Output the (x, y) coordinate of the center of the cell containing the given text.  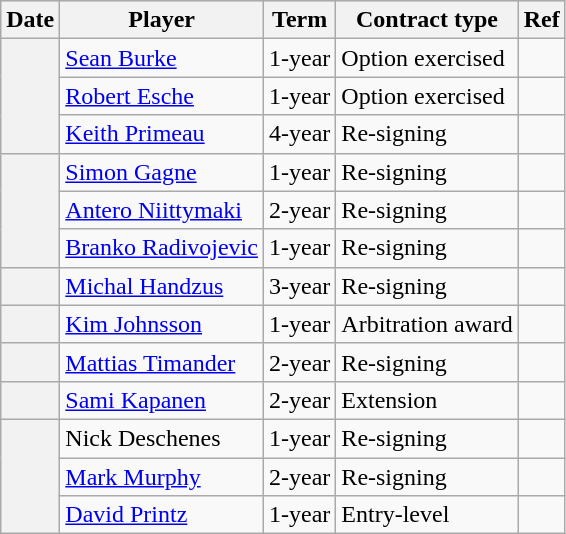
Simon Gagne (162, 172)
Nick Deschenes (162, 438)
Player (162, 20)
David Printz (162, 515)
Branko Radivojevic (162, 248)
Keith Primeau (162, 134)
Antero Niittymaki (162, 210)
Mark Murphy (162, 477)
Robert Esche (162, 96)
Extension (427, 400)
Mattias Timander (162, 362)
Entry-level (427, 515)
Term (299, 20)
Michal Handzus (162, 286)
4-year (299, 134)
Date (30, 20)
Sami Kapanen (162, 400)
Ref (542, 20)
Sean Burke (162, 58)
3-year (299, 286)
Arbitration award (427, 324)
Kim Johnsson (162, 324)
Contract type (427, 20)
